Pinpoint the cell where the given text exists, returning its [x, y] midpoint coordinate. 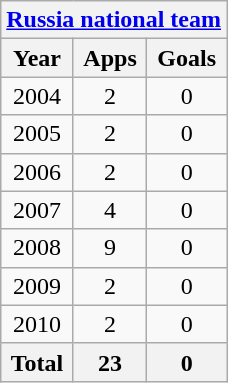
2009 [38, 286]
9 [110, 248]
4 [110, 210]
2008 [38, 248]
2007 [38, 210]
2006 [38, 172]
Year [38, 58]
Apps [110, 58]
Russia national team [114, 20]
23 [110, 362]
2005 [38, 134]
Total [38, 362]
2010 [38, 324]
2004 [38, 96]
Goals [187, 58]
